Provide the [X, Y] coordinate of the cell's center where the given text is located.  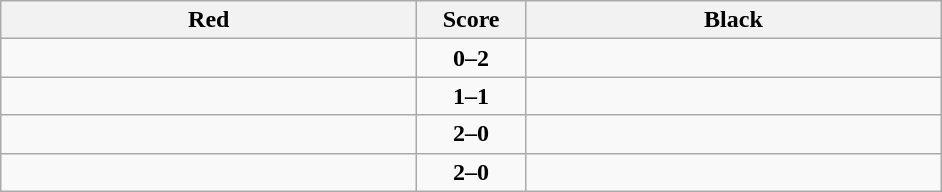
Red [209, 20]
Score [472, 20]
1–1 [472, 96]
Black [733, 20]
0–2 [472, 58]
